Output the [x, y] coordinate of the center of the cell containing the given text.  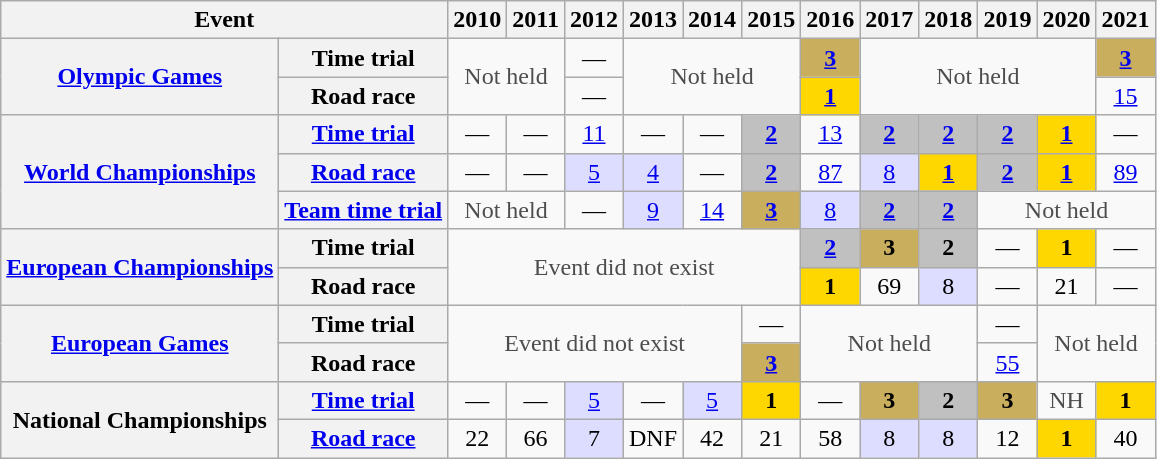
9 [652, 210]
22 [478, 438]
Team time trial [364, 210]
2019 [1008, 20]
2011 [536, 20]
2020 [1066, 20]
2017 [890, 20]
11 [594, 134]
15 [1126, 96]
Olympic Games [140, 77]
2016 [830, 20]
2010 [478, 20]
2014 [712, 20]
2012 [594, 20]
2013 [652, 20]
42 [712, 438]
58 [830, 438]
National Championships [140, 419]
DNF [652, 438]
40 [1126, 438]
Event [224, 20]
World Championships [140, 172]
12 [1008, 438]
NH [1066, 400]
69 [890, 286]
7 [594, 438]
European Championships [140, 267]
66 [536, 438]
2015 [772, 20]
14 [712, 210]
4 [652, 172]
2021 [1126, 20]
European Games [140, 343]
2018 [948, 20]
55 [1008, 362]
89 [1126, 172]
13 [830, 134]
87 [830, 172]
